Return (X, Y) of the center of cell containing provided text 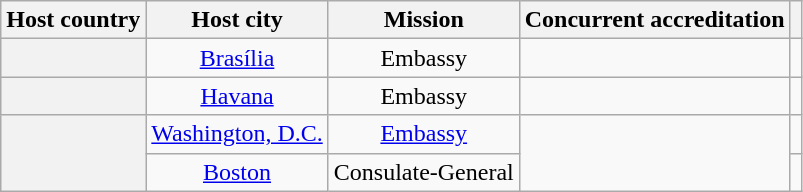
Mission (424, 20)
Boston (237, 172)
Consulate-General (424, 172)
Havana (237, 96)
Washington, D.C. (237, 134)
Concurrent accreditation (654, 20)
Brasília (237, 58)
Host city (237, 20)
Host country (74, 20)
